From the cell containing the given text, extract its center point as [x, y] coordinate. 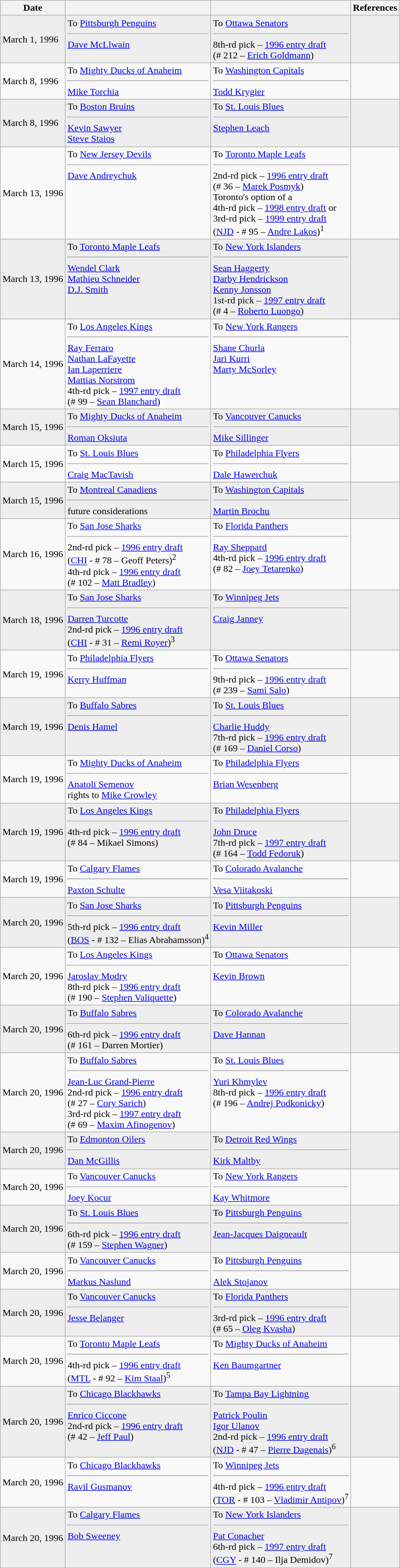
To Buffalo SabresDenis Hamel [138, 727]
To San Jose Sharks2nd-rd pick – 1996 entry draft(CHI - # 78 – Geoff Peters)24th-rd pick – 1996 entry draft(# 102 – Matt Bradley) [138, 554]
To St. Louis Blues6th-rd pick – 1996 entry draft(# 159 – Stephen Wagner) [138, 1229]
To St. Louis BluesStephen Leach [281, 123]
To Philadelphia FlyersBrian Wesenberg [281, 779]
To Boston BruinsKevin SawyerSteve Staios [138, 123]
References [375, 8]
To Pittsburgh PenguinsJean-Jacques Daigneault [281, 1229]
To New York RangersShane ChurlaJari KurriMarty McSorley [281, 364]
March 1, 1996 [33, 39]
To Montreal Canadiensfuture considerations [138, 500]
To Pittsburgh PenguinsAlek Stojanov [281, 1271]
To St. Louis BluesCharlie Huddy7th-rd pick – 1996 entry draft(# 169 – Daniel Corso) [281, 727]
To Ottawa Senators9th-rd pick – 1996 entry draft(# 239 – Sami Salo) [281, 674]
To Mighty Ducks of AnaheimMike Torchia [138, 81]
To Washington CapitalsTodd Krygier [281, 81]
To Los Angeles KingsRay FerraroNathan LaFayetteIan LaperriereMattias Norstrom4th-rd pick – 1997 entry draft(# 99 – Sean Blanchard) [138, 364]
To Detroit Red WingsKirk Maltby [281, 1150]
To Mighty Ducks of AnaheimAnatoli Semenovrights to Mike Crowley [138, 779]
To Calgary FlamesBob Sweeney [138, 1537]
March 14, 1996 [33, 364]
To Calgary FlamesPaxton Schulte [138, 879]
To Philadelphia FlyersJohn Druce7th-rd pick – 1997 entry draft(# 164 – Todd Fedoruk) [281, 832]
To Washington CapitalsMartin Brochu [281, 500]
To Philadelphia FlyersDale Hawerchuk [281, 464]
To Ottawa Senators8th-rd pick – 1996 entry draft(# 212 – Erich Goldmann) [281, 39]
To Buffalo Sabres6th-rd pick – 1996 entry draft(# 161 – Darren Mortier) [138, 1029]
To Florida Panthers3rd-rd pick – 1996 entry draft(# 65 – Oleg Kvasha) [281, 1313]
To Vancouver CanucksMike Sillinger [281, 427]
To New York RangersKay Whitmore [281, 1187]
To Florida PanthersRay Sheppard4th-rd pick – 1996 entry draft(# 82 – Joey Tetarenko) [281, 554]
March 18, 1996 [33, 620]
Date [33, 8]
To St. Louis BluesYuri Khmylev8th-rd pick – 1996 entry draft(# 196 – Andrej Podkonicky) [281, 1092]
March 16, 1996 [33, 554]
To Vancouver CanucksMarkus Naslund [138, 1271]
To St. Louis BluesCraig MacTavish [138, 464]
To Toronto Maple LeafsWendel ClarkMathieu SchneiderD.J. Smith [138, 279]
To San Jose Sharks5th-rd pick – 1996 entry draft(BOS - # 132 – Elias Abrahamsson)4 [138, 922]
To Chicago BlackhawksEnrico Ciccone2nd-rd pick – 1996 entry draft(# 42 – Jeff Paul) [138, 1422]
To Philadelphia FlyersKerry Huffman [138, 674]
To Colorado AvalancheVesa Viitakoski [281, 879]
To Winnipeg JetsCraig Janney [281, 620]
To Colorado AvalancheDave Hannan [281, 1029]
To Edmonton OilersDan McGillis [138, 1150]
To Pittsburgh PenguinsDave McLlwain [138, 39]
To Winnipeg Jets4th-rd pick – 1996 entry draft(TOR - # 103 – Vladimir Antipov)7 [281, 1482]
To Los Angeles KingsJaroslav Modry8th-rd pick – 1996 entry draft(# 190 – Stephen Valiquette) [138, 976]
To New Jersey DevilsDave Andreychuk [138, 193]
To Los Angeles Kings4th-rd pick – 1996 entry draft(# 84 – Mikael Simons) [138, 832]
To Toronto Maple Leafs4th-rd pick – 1996 entry draft(MTL - # 92 – Kim Staal)5 [138, 1361]
To New York IslandersSean HaggertyDarby HendricksonKenny Jonsson1st-rd pick – 1997 entry draft(# 4 – Roberto Luongo) [281, 279]
To San Jose SharksDarren Turcotte2nd-rd pick – 1996 entry draft(CHI - # 31 – Remi Royer)3 [138, 620]
To Buffalo SabresJean-Luc Grand-Pierre2nd-rd pick – 1996 entry draft(# 27 – Cory Sarich)3rd-rd pick – 1997 entry draft(# 69 – Maxim Afinogenov) [138, 1092]
To Pittsburgh PenguinsKevin Miller [281, 922]
To Vancouver CanucksJoey Kocur [138, 1187]
To Vancouver CanucksJesse Belanger [138, 1313]
To Tampa Bay LightningPatrick PoulinIgor Ulanov2nd-rd pick – 1996 entry draft(NJD - # 47 – Pierre Dagenais)6 [281, 1422]
To Mighty Ducks of AnaheimRoman Oksiuta [138, 427]
To Ottawa SenatorsKevin Brown [281, 976]
To New York IslandersPat Conacher6th-rd pick – 1997 entry draft(CGY - # 140 – Ilja Demidov)7 [281, 1537]
To Chicago BlackhawksRavil Gusmanov [138, 1482]
To Mighty Ducks of AnaheimKen Baumgartner [281, 1361]
